Detect which cell encompasses the target text, then output its (X, Y) center coordinate. 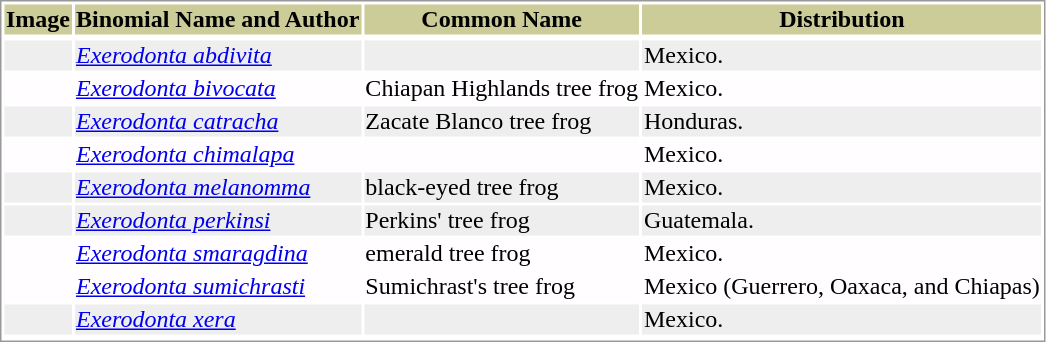
Exerodonta bivocata (217, 89)
black-eyed tree frog (502, 187)
Image (38, 19)
Exerodonta sumichrasti (217, 287)
Exerodonta xera (217, 319)
Common Name (502, 19)
Exerodonta catracha (217, 121)
Mexico (Guerrero, Oaxaca, and Chiapas) (842, 287)
Perkins' tree frog (502, 221)
emerald tree frog (502, 253)
Binomial Name and Author (217, 19)
Sumichrast's tree frog (502, 287)
Guatemala. (842, 221)
Zacate Blanco tree frog (502, 121)
Distribution (842, 19)
Exerodonta melanomma (217, 187)
Exerodonta smaragdina (217, 253)
Exerodonta chimalapa (217, 155)
Exerodonta abdivita (217, 55)
Exerodonta perkinsi (217, 221)
Honduras. (842, 121)
Chiapan Highlands tree frog (502, 89)
